Find where the given text appears and provide that cell's center as [x, y] coordinate. 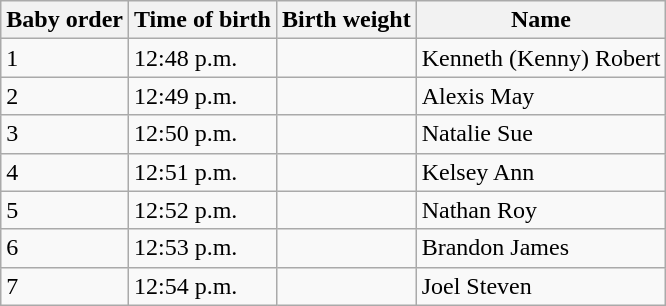
Alexis May [541, 96]
Time of birth [202, 20]
12:51 p.m. [202, 172]
Nathan Roy [541, 210]
12:48 p.m. [202, 58]
Baby order [65, 20]
12:50 p.m. [202, 134]
1 [65, 58]
Natalie Sue [541, 134]
Joel Steven [541, 286]
12:49 p.m. [202, 96]
4 [65, 172]
7 [65, 286]
Kenneth (Kenny) Robert [541, 58]
Birth weight [346, 20]
6 [65, 248]
5 [65, 210]
12:54 p.m. [202, 286]
12:52 p.m. [202, 210]
Name [541, 20]
3 [65, 134]
Brandon James [541, 248]
12:53 p.m. [202, 248]
2 [65, 96]
Kelsey Ann [541, 172]
